Determine the [X, Y] coordinate at the center of the cell enclosing the given text.  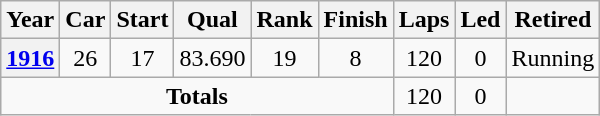
Laps [424, 20]
Totals [197, 96]
Retired [553, 20]
26 [86, 58]
83.690 [212, 58]
Year [30, 20]
19 [284, 58]
Qual [212, 20]
17 [142, 58]
Rank [284, 20]
8 [356, 58]
Finish [356, 20]
Running [553, 58]
Led [480, 20]
Start [142, 20]
1916 [30, 58]
Car [86, 20]
